For the text-containing cell, return its midpoint in [X, Y] coordinate format. 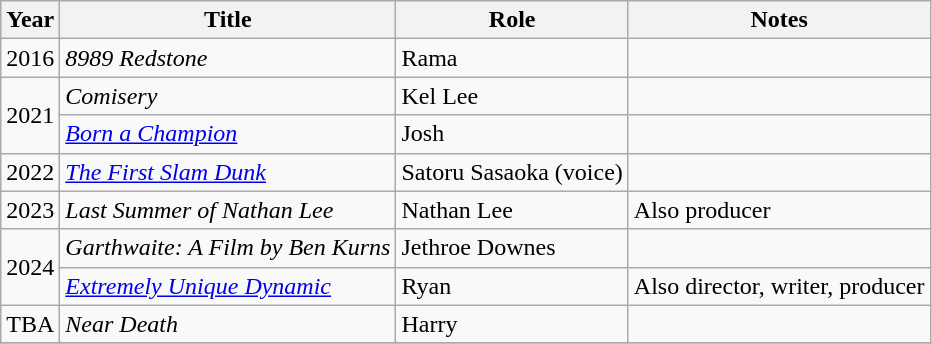
2022 [30, 172]
Last Summer of Nathan Lee [228, 210]
Comisery [228, 96]
Kel Lee [512, 96]
2023 [30, 210]
Josh [512, 134]
Year [30, 20]
Extremely Unique Dynamic [228, 286]
2024 [30, 267]
Ryan [512, 286]
2016 [30, 58]
Jethroe Downes [512, 248]
Title [228, 20]
Garthwaite: A Film by Ben Kurns [228, 248]
Near Death [228, 324]
Nathan Lee [512, 210]
Rama [512, 58]
Harry [512, 324]
Born a Champion [228, 134]
8989 Redstone [228, 58]
The First Slam Dunk [228, 172]
Also director, writer, producer [779, 286]
2021 [30, 115]
Satoru Sasaoka (voice) [512, 172]
Role [512, 20]
TBA [30, 324]
Notes [779, 20]
Also producer [779, 210]
